Detect which cell encompasses the target text, then output its [x, y] center coordinate. 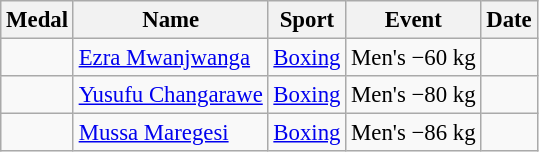
Date [509, 20]
Men's −80 kg [414, 95]
Name [170, 20]
Ezra Mwanjwanga [170, 58]
Men's −86 kg [414, 133]
Medal [38, 20]
Event [414, 20]
Men's −60 kg [414, 58]
Yusufu Changarawe [170, 95]
Sport [307, 20]
Mussa Maregesi [170, 133]
